Locate the cell with the specified text and output its (X, Y) center coordinate. 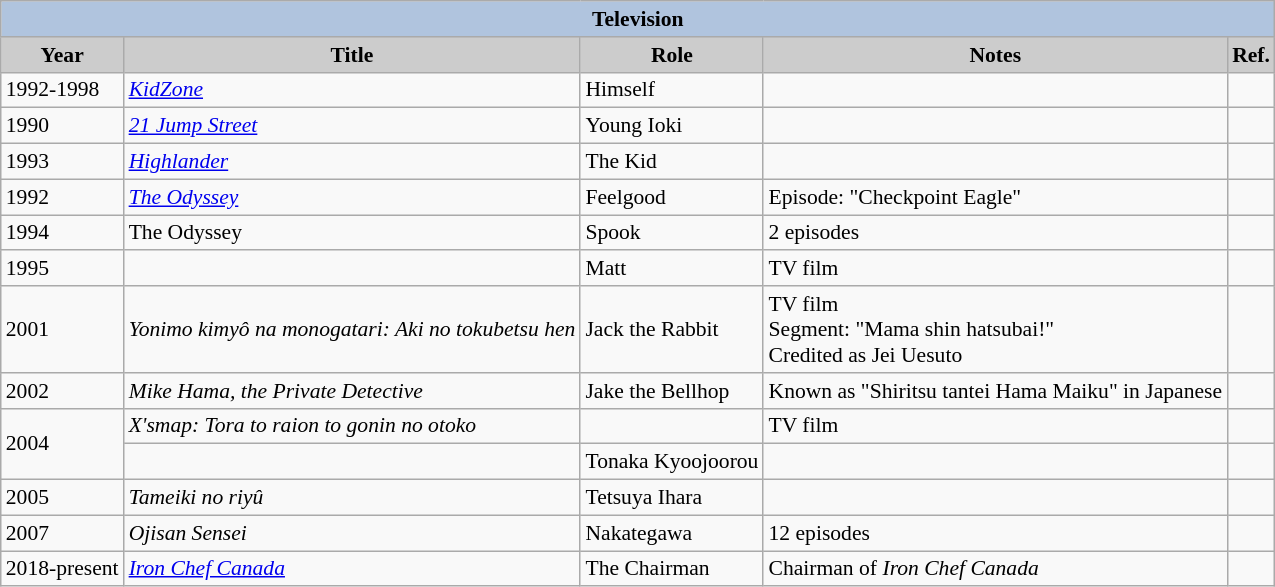
Himself (672, 90)
1990 (62, 126)
2007 (62, 533)
Episode: "Checkpoint Eagle" (995, 197)
Yonimo kimyô na monogatari: Aki no tokubetsu hen (352, 330)
The Chairman (672, 569)
1994 (62, 233)
KidZone (352, 90)
Young Ioki (672, 126)
Tameiki no riyû (352, 498)
Highlander (352, 162)
Role (672, 55)
2004 (62, 444)
1993 (62, 162)
2005 (62, 498)
Ref. (1251, 55)
2 episodes (995, 233)
Chairman of Iron Chef Canada (995, 569)
12 episodes (995, 533)
2002 (62, 391)
Ojisan Sensei (352, 533)
TV film Segment: "Mama shin hatsubai!" Credited as Jei Uesuto (995, 330)
1992-1998 (62, 90)
2001 (62, 330)
The Kid (672, 162)
Nakategawa (672, 533)
21 Jump Street (352, 126)
Matt (672, 269)
Jake the Bellhop (672, 391)
Iron Chef Canada (352, 569)
Jack the Rabbit (672, 330)
Television (638, 19)
Mike Hama, the Private Detective (352, 391)
X'smap: Tora to raion to gonin no otoko (352, 426)
Spook (672, 233)
Tonaka Kyoojoorou (672, 462)
Title (352, 55)
Year (62, 55)
Notes (995, 55)
1995 (62, 269)
Feelgood (672, 197)
Tetsuya Ihara (672, 498)
2018-present (62, 569)
Known as "Shiritsu tantei Hama Maiku" in Japanese (995, 391)
1992 (62, 197)
